Extract the [X, Y] coordinate from the center of the cell holding the provided text.  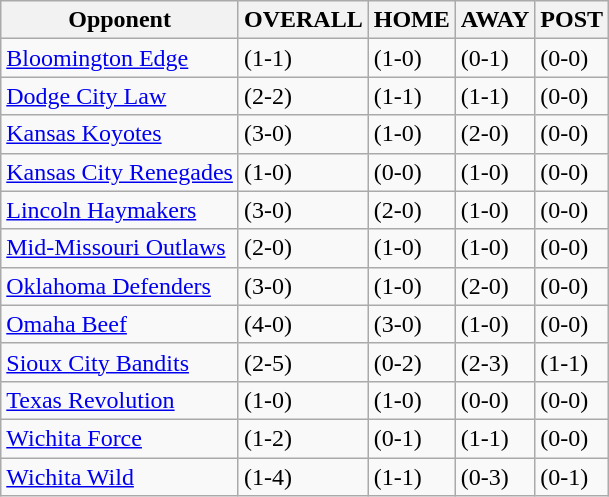
OVERALL [303, 20]
Mid-Missouri Outlaws [120, 248]
(2-5) [303, 362]
Sioux City Bandits [120, 362]
Kansas City Renegades [120, 172]
Wichita Wild [120, 477]
(2-2) [303, 96]
(4-0) [303, 324]
(0-3) [495, 477]
Dodge City Law [120, 96]
Wichita Force [120, 438]
Oklahoma Defenders [120, 286]
(0-2) [412, 362]
Kansas Koyotes [120, 134]
POST [572, 20]
(1-2) [303, 438]
(1-4) [303, 477]
Bloomington Edge [120, 58]
AWAY [495, 20]
(2-3) [495, 362]
Lincoln Haymakers [120, 210]
Opponent [120, 20]
Texas Revolution [120, 400]
Omaha Beef [120, 324]
HOME [412, 20]
